Provide the [X, Y] coordinate of the cell's center where the given text is located.  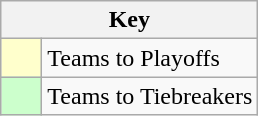
Teams to Tiebreakers [150, 96]
Key [130, 20]
Teams to Playoffs [150, 58]
